Pinpoint the cell where the given text exists, returning its [X, Y] midpoint coordinate. 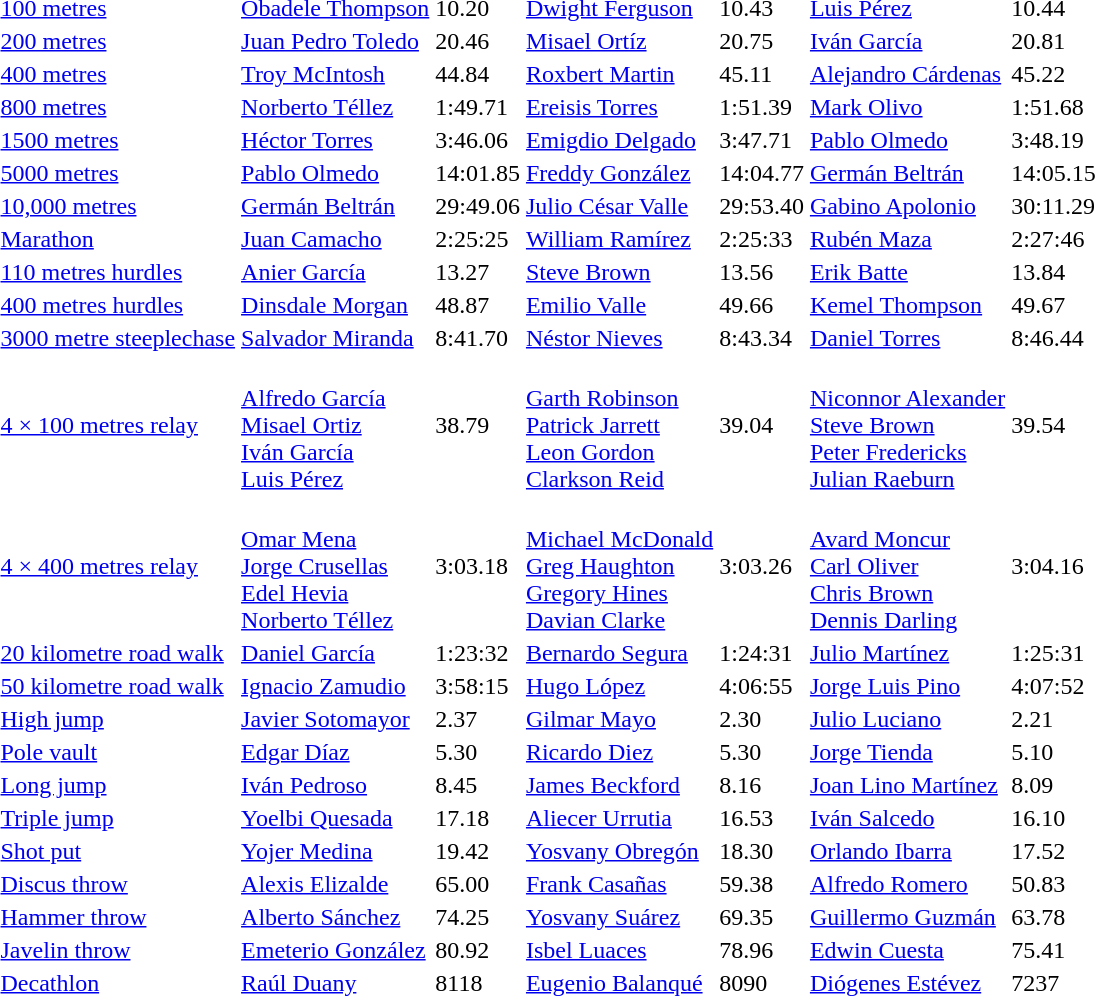
Troy McIntosh [336, 74]
16.53 [762, 818]
Julio Luciano [907, 719]
Alfredo GarcíaMisael OrtizIván GarcíaLuis Pérez [336, 425]
3:58:15 [478, 686]
45.11 [762, 74]
8.45 [478, 785]
Bernardo Segura [619, 653]
Guillermo Guzmán [907, 917]
Alfredo Romero [907, 884]
Michael McDonaldGreg HaughtonGregory HinesDavian Clarke [619, 566]
29:53.40 [762, 206]
1:49.71 [478, 107]
Joan Lino Martínez [907, 785]
Emigdio Delgado [619, 140]
Iván Salcedo [907, 818]
Ereisis Torres [619, 107]
Héctor Torres [336, 140]
78.96 [762, 950]
18.30 [762, 851]
65.00 [478, 884]
Jorge Luis Pino [907, 686]
69.35 [762, 917]
Daniel García [336, 653]
Iván García [907, 41]
59.38 [762, 884]
2:25:33 [762, 239]
Aliecer Urrutia [619, 818]
Edwin Cuesta [907, 950]
Kemel Thompson [907, 305]
Yosvany Suárez [619, 917]
3:47.71 [762, 140]
Salvador Miranda [336, 338]
Norberto Téllez [336, 107]
Steve Brown [619, 272]
Erik Batte [907, 272]
Yosvany Obregón [619, 851]
49.66 [762, 305]
Omar MenaJorge CrusellasEdel HeviaNorberto Téllez [336, 566]
1:24:31 [762, 653]
74.25 [478, 917]
19.42 [478, 851]
Jorge Tienda [907, 752]
Ricardo Diez [619, 752]
Gabino Apolonio [907, 206]
48.87 [478, 305]
Emeterio González [336, 950]
29:49.06 [478, 206]
Niconnor AlexanderSteve BrownPeter FredericksJulian Raeburn [907, 425]
3:03.18 [478, 566]
Mark Olivo [907, 107]
Avard MoncurCarl OliverChris BrownDennis Darling [907, 566]
4:06:55 [762, 686]
80.92 [478, 950]
Orlando Ibarra [907, 851]
13.56 [762, 272]
1:23:32 [478, 653]
Misael Ortíz [619, 41]
Daniel Torres [907, 338]
Roxbert Martin [619, 74]
14:01.85 [478, 173]
Dinsdale Morgan [336, 305]
Yoelbi Quesada [336, 818]
8:43.34 [762, 338]
2.37 [478, 719]
39.04 [762, 425]
Anier García [336, 272]
14:04.77 [762, 173]
Julio Martínez [907, 653]
8:41.70 [478, 338]
2:25:25 [478, 239]
1:51.39 [762, 107]
Juan Pedro Toledo [336, 41]
2.30 [762, 719]
Ignacio Zamudio [336, 686]
20.75 [762, 41]
8.16 [762, 785]
Edgar Díaz [336, 752]
Gilmar Mayo [619, 719]
Emilio Valle [619, 305]
44.84 [478, 74]
20.46 [478, 41]
Hugo López [619, 686]
William Ramírez [619, 239]
Alexis Elizalde [336, 884]
38.79 [478, 425]
Alberto Sánchez [336, 917]
13.27 [478, 272]
Néstor Nieves [619, 338]
3:46.06 [478, 140]
Freddy González [619, 173]
Javier Sotomayor [336, 719]
Frank Casañas [619, 884]
3:03.26 [762, 566]
Iván Pedroso [336, 785]
Yojer Medina [336, 851]
Garth RobinsonPatrick JarrettLeon GordonClarkson Reid [619, 425]
17.18 [478, 818]
Rubén Maza [907, 239]
Alejandro Cárdenas [907, 74]
Isbel Luaces [619, 950]
Julio César Valle [619, 206]
Juan Camacho [336, 239]
James Beckford [619, 785]
